For the text-containing cell, return its midpoint in [X, Y] coordinate format. 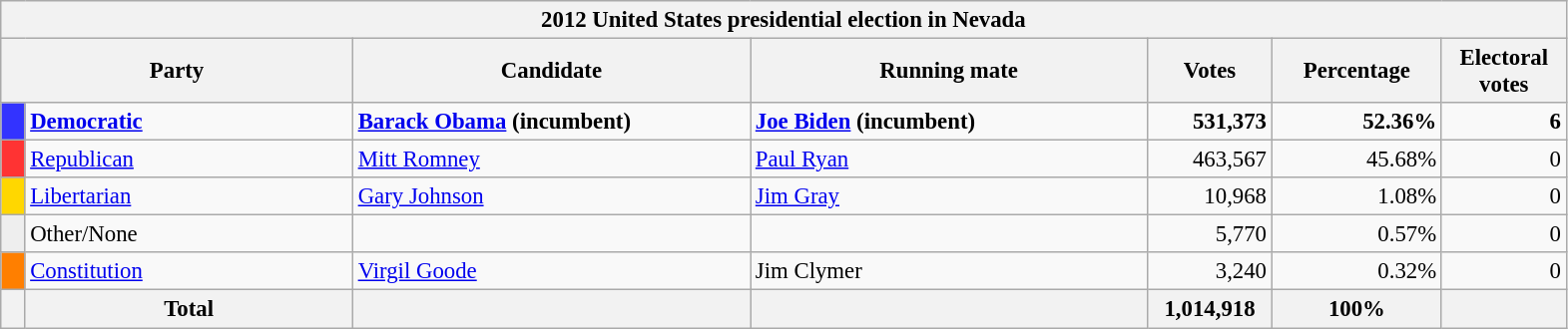
Electoral votes [1503, 72]
52.36% [1356, 122]
Republican [189, 160]
463,567 [1210, 160]
Virgil Goode [551, 272]
Jim Gray [949, 196]
Joe Biden (incumbent) [949, 122]
531,373 [1210, 122]
Candidate [551, 72]
Total [189, 309]
10,968 [1210, 196]
45.68% [1356, 160]
Libertarian [189, 196]
Constitution [189, 272]
Party [178, 72]
Running mate [949, 72]
1.08% [1356, 196]
Votes [1210, 72]
5,770 [1210, 234]
6 [1503, 122]
Gary Johnson [551, 196]
Paul Ryan [949, 160]
Barack Obama (incumbent) [551, 122]
Jim Clymer [949, 272]
2012 United States presidential election in Nevada [784, 20]
Mitt Romney [551, 160]
0.57% [1356, 234]
3,240 [1210, 272]
1,014,918 [1210, 309]
0.32% [1356, 272]
Democratic [189, 122]
Percentage [1356, 72]
Other/None [189, 234]
100% [1356, 309]
